Find where the given text appears and provide that cell's center as (x, y) coordinate. 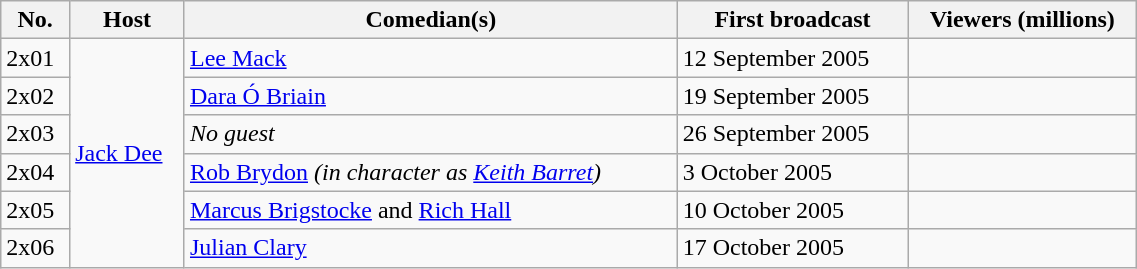
Dara Ó Briain (430, 96)
12 September 2005 (792, 58)
Viewers (millions) (1022, 20)
19 September 2005 (792, 96)
2x05 (36, 210)
26 September 2005 (792, 134)
10 October 2005 (792, 210)
Host (128, 20)
2x04 (36, 172)
17 October 2005 (792, 248)
First broadcast (792, 20)
Marcus Brigstocke and Rich Hall (430, 210)
2x06 (36, 248)
2x01 (36, 58)
Julian Clary (430, 248)
Comedian(s) (430, 20)
2x02 (36, 96)
2x03 (36, 134)
Rob Brydon (in character as Keith Barret) (430, 172)
No. (36, 20)
3 October 2005 (792, 172)
Lee Mack (430, 58)
Jack Dee (128, 153)
No guest (430, 134)
